Identify which cell holds the provided text, then report its [x, y] central coordinate. 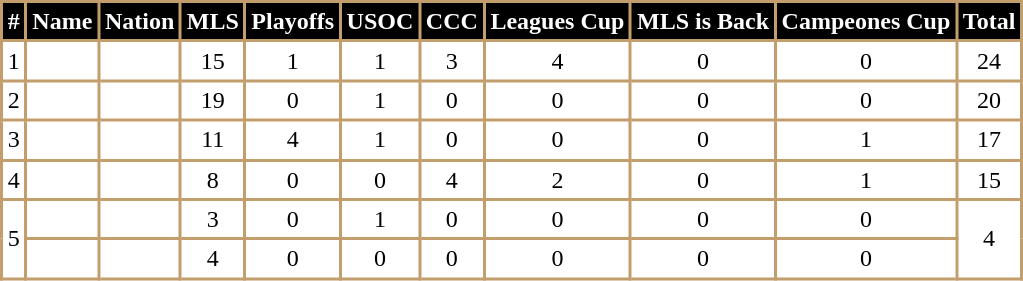
CCC [452, 22]
MLS [214, 22]
MLS is Back [704, 22]
19 [214, 101]
Nation [140, 22]
20 [990, 101]
Campeones Cup [866, 22]
USOC [380, 22]
8 [214, 180]
24 [990, 61]
Playoffs [292, 22]
Total [990, 22]
11 [214, 140]
# [14, 22]
5 [14, 238]
17 [990, 140]
Name [62, 22]
Leagues Cup [558, 22]
